Locate the cell with the specified text and output its [X, Y] center coordinate. 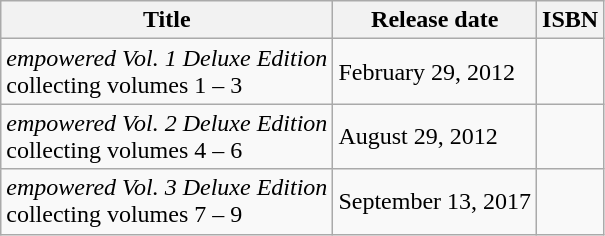
ISBN [570, 20]
empowered Vol. 1 Deluxe Editioncollecting volumes 1 – 3 [167, 72]
empowered Vol. 3 Deluxe Editioncollecting volumes 7 – 9 [167, 202]
Release date [435, 20]
September 13, 2017 [435, 202]
February 29, 2012 [435, 72]
August 29, 2012 [435, 136]
Title [167, 20]
empowered Vol. 2 Deluxe Editioncollecting volumes 4 – 6 [167, 136]
